Capture the cell that displays the provided text and extract its [x, y] central coordinate. 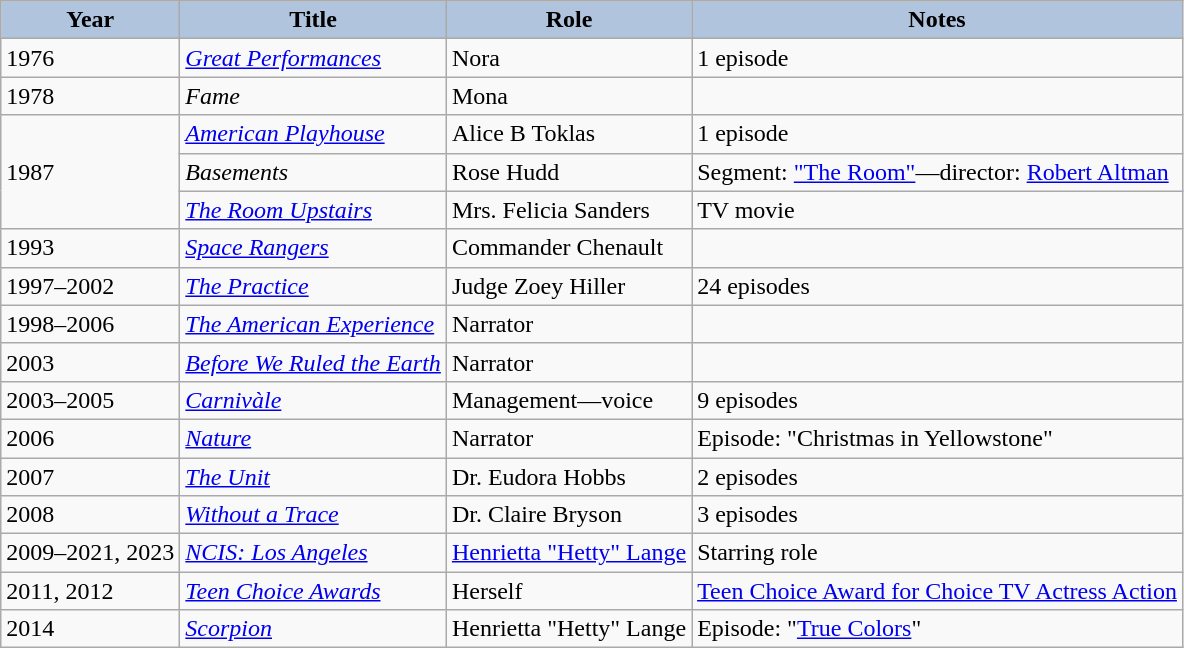
2008 [90, 515]
The Unit [314, 477]
Episode: "Christmas in Yellowstone" [938, 438]
1993 [90, 248]
American Playhouse [314, 134]
2003 [90, 362]
Alice B Toklas [568, 134]
2 episodes [938, 477]
1998–2006 [90, 324]
2014 [90, 629]
2009–2021, 2023 [90, 553]
Herself [568, 591]
The Practice [314, 286]
1997–2002 [90, 286]
Notes [938, 20]
The Room Upstairs [314, 210]
Scorpion [314, 629]
3 episodes [938, 515]
1976 [90, 58]
Judge Zoey Hiller [568, 286]
Fame [314, 96]
24 episodes [938, 286]
1987 [90, 172]
Carnivàle [314, 400]
Space Rangers [314, 248]
Title [314, 20]
2003–2005 [90, 400]
Basements [314, 172]
2006 [90, 438]
Commander Chenault [568, 248]
Without a Trace [314, 515]
1978 [90, 96]
Management—voice [568, 400]
Teen Choice Award for Choice TV Actress Action [938, 591]
NCIS: Los Angeles [314, 553]
The American Experience [314, 324]
Segment: "The Room"—director: Robert Altman [938, 172]
Dr. Eudora Hobbs [568, 477]
Dr. Claire Bryson [568, 515]
Year [90, 20]
Episode: "True Colors" [938, 629]
9 episodes [938, 400]
Nora [568, 58]
Mrs. Felicia Sanders [568, 210]
Before We Ruled the Earth [314, 362]
Great Performances [314, 58]
2007 [90, 477]
TV movie [938, 210]
2011, 2012 [90, 591]
Nature [314, 438]
Role [568, 20]
Starring role [938, 553]
Rose Hudd [568, 172]
Mona [568, 96]
Teen Choice Awards [314, 591]
